Locate the cell with the specified text and output its (X, Y) center coordinate. 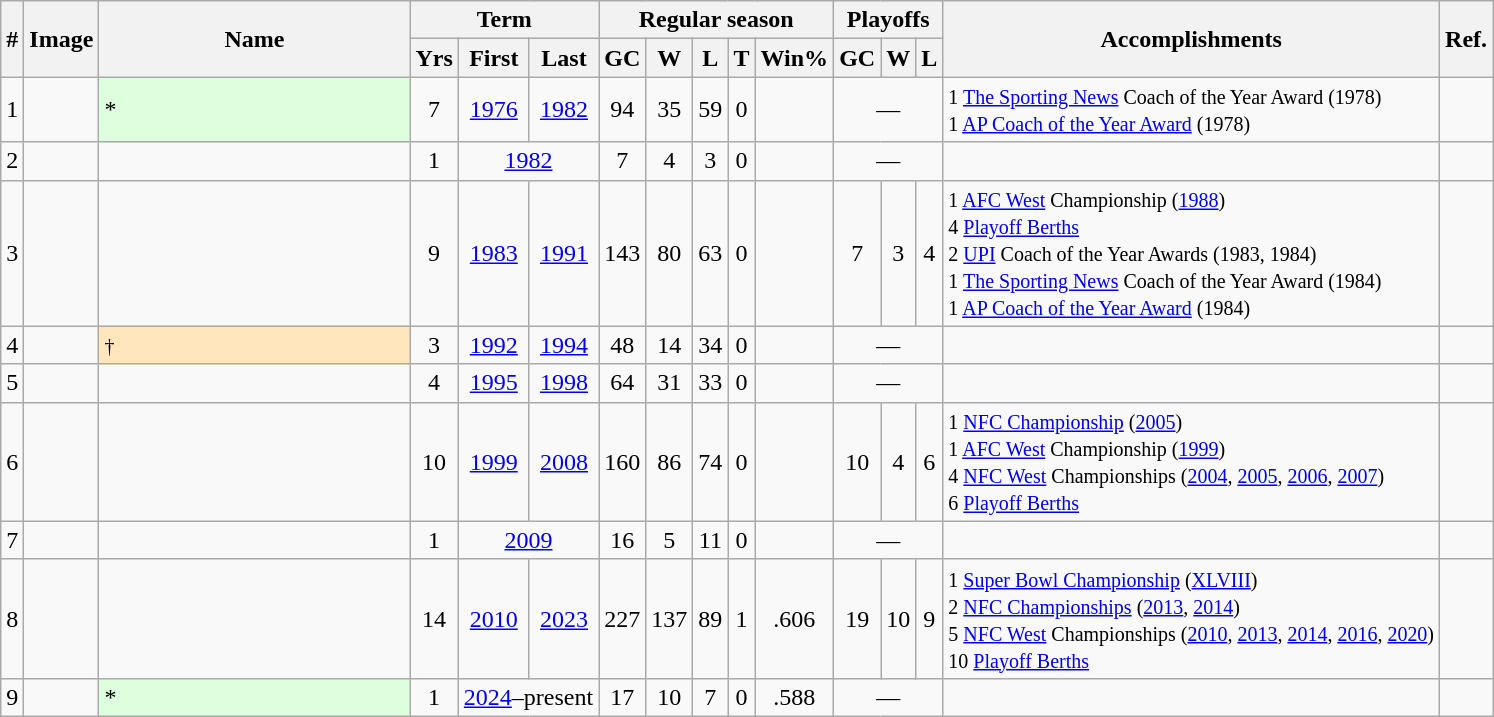
† (254, 345)
Win% (794, 58)
34 (710, 345)
.606 (794, 618)
1994 (564, 345)
.588 (794, 697)
86 (670, 462)
31 (670, 383)
137 (670, 618)
# (12, 39)
Image (62, 39)
Yrs (434, 58)
143 (622, 253)
2 (12, 161)
2009 (528, 540)
94 (622, 110)
19 (858, 618)
64 (622, 383)
Term (504, 20)
1976 (494, 110)
Name (254, 39)
1 The Sporting News Coach of the Year Award (1978)1 AP Coach of the Year Award (1978) (1192, 110)
227 (622, 618)
1983 (494, 253)
1992 (494, 345)
160 (622, 462)
2024–present (528, 697)
1998 (564, 383)
First (494, 58)
1995 (494, 383)
Playoffs (888, 20)
11 (710, 540)
33 (710, 383)
T (742, 58)
Regular season (716, 20)
35 (670, 110)
1999 (494, 462)
2023 (564, 618)
Ref. (1466, 39)
Accomplishments (1192, 39)
80 (670, 253)
48 (622, 345)
74 (710, 462)
1991 (564, 253)
1 NFC Championship (2005)1 AFC West Championship (1999)4 NFC West Championships (2004, 2005, 2006, 2007)6 Playoff Berths (1192, 462)
2010 (494, 618)
8 (12, 618)
16 (622, 540)
1 Super Bowl Championship (XLVIII) 2 NFC Championships (2013, 2014)5 NFC West Championships (2010, 2013, 2014, 2016, 2020)10 Playoff Berths (1192, 618)
63 (710, 253)
Last (564, 58)
2008 (564, 462)
59 (710, 110)
17 (622, 697)
89 (710, 618)
